Pinpoint the cell where the given text exists, returning its [X, Y] midpoint coordinate. 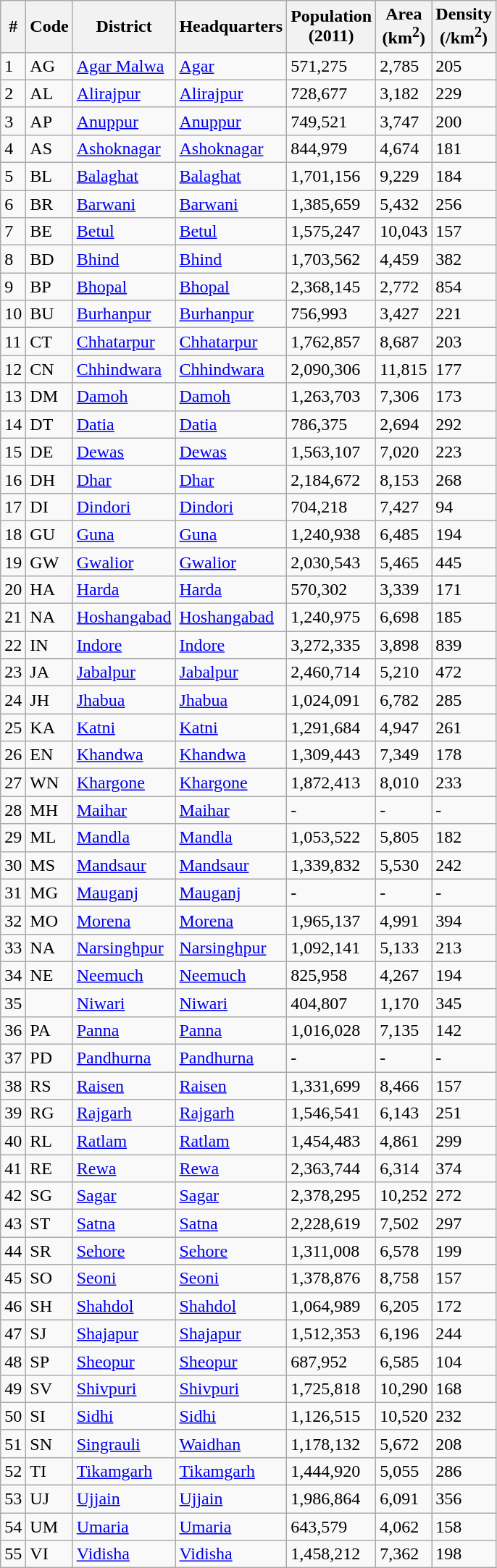
1,725,818 [332, 1388]
570,302 [332, 589]
6,314 [404, 1168]
5,805 [404, 838]
4,267 [404, 975]
4,861 [404, 1141]
51 [13, 1443]
KA [49, 728]
21 [13, 617]
7 [13, 232]
45 [13, 1278]
13 [13, 397]
SG [49, 1196]
6,196 [404, 1333]
UM [49, 1527]
251 [464, 1113]
1,378,876 [332, 1278]
Agar Malwa [124, 66]
1,458,212 [332, 1554]
BP [49, 287]
199 [464, 1251]
185 [464, 617]
1,240,975 [332, 617]
233 [464, 783]
RE [49, 1168]
571,275 [332, 66]
12 [13, 369]
382 [464, 259]
2,363,744 [332, 1168]
AL [49, 93]
RG [49, 1113]
27 [13, 783]
Waidhan [231, 1443]
RL [49, 1141]
825,958 [332, 975]
173 [464, 397]
643,579 [332, 1527]
261 [464, 728]
1,339,832 [332, 865]
1,872,413 [332, 783]
1,126,515 [332, 1416]
345 [464, 1003]
3 [13, 121]
SN [49, 1443]
DM [49, 397]
272 [464, 1196]
50 [13, 1416]
32 [13, 920]
374 [464, 1168]
1,170 [404, 1003]
5,465 [404, 562]
RS [49, 1086]
33 [13, 948]
3,427 [404, 314]
221 [464, 314]
687,952 [332, 1361]
844,979 [332, 148]
297 [464, 1223]
HA [49, 589]
# [13, 27]
46 [13, 1306]
Area (km2) [404, 27]
JA [49, 673]
CN [49, 369]
94 [464, 507]
CT [49, 342]
3,898 [404, 645]
244 [464, 1333]
11,815 [404, 369]
54 [13, 1527]
786,375 [332, 424]
6,485 [404, 534]
184 [464, 177]
UJ [49, 1499]
2,785 [404, 66]
Agar [231, 66]
7,349 [404, 755]
6,205 [404, 1306]
ST [49, 1223]
10 [13, 314]
30 [13, 865]
203 [464, 342]
213 [464, 948]
1 [13, 66]
1,701,156 [332, 177]
1,263,703 [332, 397]
17 [13, 507]
6,143 [404, 1113]
1,092,141 [332, 948]
2,378,295 [332, 1196]
3,182 [404, 93]
36 [13, 1030]
4 [13, 148]
AP [49, 121]
404,807 [332, 1003]
9 [13, 287]
1,965,137 [332, 920]
MG [49, 893]
34 [13, 975]
19 [13, 562]
6,585 [404, 1361]
53 [13, 1499]
242 [464, 865]
142 [464, 1030]
GU [49, 534]
2,368,145 [332, 287]
1,178,132 [332, 1443]
24 [13, 700]
9,229 [404, 177]
11 [13, 342]
MH [49, 810]
7,135 [404, 1030]
MO [49, 920]
10,252 [404, 1196]
6,698 [404, 617]
749,521 [332, 121]
20 [13, 589]
7,020 [404, 452]
229 [464, 93]
BE [49, 232]
DE [49, 452]
2,030,543 [332, 562]
BU [49, 314]
4,674 [404, 148]
Headquarters [231, 27]
223 [464, 452]
177 [464, 369]
DI [49, 507]
181 [464, 148]
49 [13, 1388]
5,432 [404, 204]
198 [464, 1554]
6 [13, 204]
MS [49, 865]
5,530 [404, 865]
PA [49, 1030]
8 [13, 259]
7,502 [404, 1223]
5 [13, 177]
182 [464, 838]
1,512,353 [332, 1333]
208 [464, 1443]
38 [13, 1086]
10,290 [404, 1388]
IN [49, 645]
1,053,522 [332, 838]
40 [13, 1141]
2,694 [404, 424]
839 [464, 645]
Code [49, 27]
256 [464, 204]
PD [49, 1058]
7,427 [404, 507]
292 [464, 424]
1,385,659 [332, 204]
23 [13, 673]
47 [13, 1333]
55 [13, 1554]
BR [49, 204]
SI [49, 1416]
1,563,107 [332, 452]
1,762,857 [332, 342]
8,010 [404, 783]
1,454,483 [332, 1141]
NE [49, 975]
5,055 [404, 1471]
4,459 [404, 259]
14 [13, 424]
7,362 [404, 1554]
SO [49, 1278]
1,311,008 [332, 1251]
44 [13, 1251]
5,210 [404, 673]
2,228,619 [332, 1223]
172 [464, 1306]
200 [464, 121]
DH [49, 479]
205 [464, 66]
7,306 [404, 397]
TI [49, 1471]
1,064,989 [332, 1306]
AG [49, 66]
3,272,335 [332, 645]
704,218 [332, 507]
District [124, 27]
2,090,306 [332, 369]
28 [13, 810]
1,575,247 [332, 232]
472 [464, 673]
1,444,920 [332, 1471]
178 [464, 755]
6,091 [404, 1499]
6,782 [404, 700]
756,993 [332, 314]
48 [13, 1361]
EN [49, 755]
ML [49, 838]
SV [49, 1388]
42 [13, 1196]
2,460,714 [332, 673]
BD [49, 259]
8,758 [404, 1278]
1,291,684 [332, 728]
DT [49, 424]
SP [49, 1361]
5,672 [404, 1443]
171 [464, 589]
232 [464, 1416]
6,578 [404, 1251]
JH [49, 700]
35 [13, 1003]
26 [13, 755]
5,133 [404, 948]
168 [464, 1388]
10,520 [404, 1416]
728,677 [332, 93]
GW [49, 562]
22 [13, 645]
37 [13, 1058]
Singrauli [124, 1443]
43 [13, 1223]
2,772 [404, 287]
4,947 [404, 728]
2,184,672 [332, 479]
Density (/km2) [464, 27]
3,747 [404, 121]
285 [464, 700]
268 [464, 479]
1,016,028 [332, 1030]
299 [464, 1141]
445 [464, 562]
2 [13, 93]
3,339 [404, 589]
WN [49, 783]
Population (2011) [332, 27]
25 [13, 728]
286 [464, 1471]
4,991 [404, 920]
39 [13, 1113]
104 [464, 1361]
854 [464, 287]
10,043 [404, 232]
18 [13, 534]
29 [13, 838]
394 [464, 920]
158 [464, 1527]
1,240,938 [332, 534]
41 [13, 1168]
1,024,091 [332, 700]
1,986,864 [332, 1499]
1,309,443 [332, 755]
8,153 [404, 479]
1,331,699 [332, 1086]
52 [13, 1471]
SH [49, 1306]
SR [49, 1251]
8,687 [404, 342]
8,466 [404, 1086]
BL [49, 177]
16 [13, 479]
1,546,541 [332, 1113]
SJ [49, 1333]
1,703,562 [332, 259]
31 [13, 893]
AS [49, 148]
4,062 [404, 1527]
15 [13, 452]
356 [464, 1499]
VI [49, 1554]
